Search for the cell housing the specified text and yield its [x, y] center coordinate. 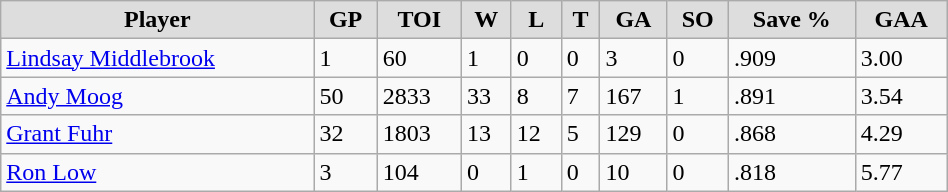
5.77 [901, 172]
Ron Low [158, 172]
7 [580, 96]
167 [634, 96]
10 [634, 172]
13 [486, 134]
Grant Fuhr [158, 134]
SO [698, 20]
Save % [792, 20]
Andy Moog [158, 96]
.868 [792, 134]
33 [486, 96]
12 [536, 134]
32 [346, 134]
50 [346, 96]
L [536, 20]
GP [346, 20]
1803 [419, 134]
GAA [901, 20]
8 [536, 96]
Lindsay Middlebrook [158, 58]
104 [419, 172]
3.00 [901, 58]
5 [580, 134]
W [486, 20]
.891 [792, 96]
Player [158, 20]
GA [634, 20]
60 [419, 58]
.909 [792, 58]
T [580, 20]
2833 [419, 96]
129 [634, 134]
.818 [792, 172]
TOI [419, 20]
3.54 [901, 96]
4.29 [901, 134]
